Search for the cell housing the specified text and yield its (X, Y) center coordinate. 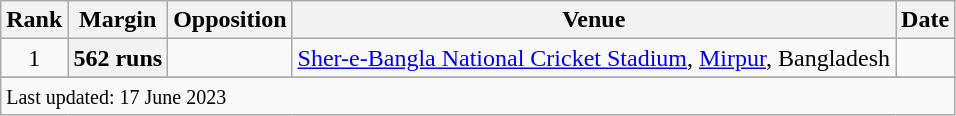
Venue (594, 20)
562 runs (118, 58)
Last updated: 17 June 2023 (478, 96)
Date (926, 20)
Opposition (230, 20)
1 (34, 58)
Margin (118, 20)
Rank (34, 20)
Sher-e-Bangla National Cricket Stadium, Mirpur, Bangladesh (594, 58)
